Provide the (x, y) coordinate of the cell's center where the given text is located.  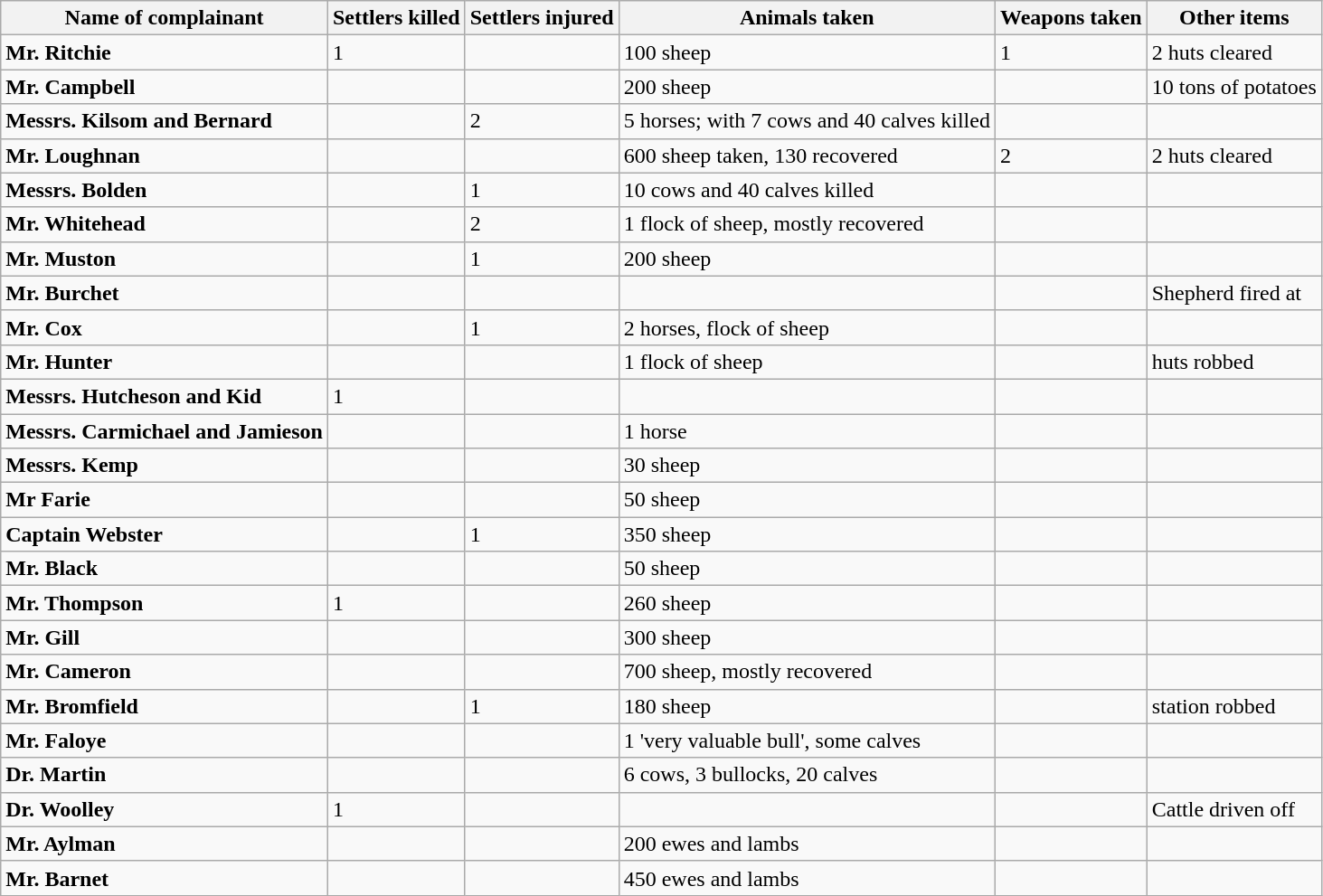
Messrs. Hutcheson and Kid (165, 396)
Mr. Whitehead (165, 224)
Settlers killed (396, 18)
Mr. Ritchie (165, 52)
200 ewes and lambs (807, 844)
Mr. Bromfield (165, 706)
600 sheep taken, 130 recovered (807, 156)
Dr. Woolley (165, 809)
station robbed (1233, 706)
Messrs. Kemp (165, 466)
Animals taken (807, 18)
1 'very valuable bull', some calves (807, 740)
180 sheep (807, 706)
2 horses, flock of sheep (807, 327)
Mr. Hunter (165, 362)
Messrs. Kilsom and Bernard (165, 121)
Cattle driven off (1233, 809)
huts robbed (1233, 362)
Mr. Loughnan (165, 156)
Messrs. Carmichael and Jamieson (165, 431)
Mr. Burchet (165, 293)
1 flock of sheep, mostly recovered (807, 224)
Name of complainant (165, 18)
260 sheep (807, 603)
Dr. Martin (165, 775)
Settlers injured (542, 18)
1 flock of sheep (807, 362)
Mr. Gill (165, 637)
Mr. Cox (165, 327)
6 cows, 3 bullocks, 20 calves (807, 775)
Mr. Barnet (165, 878)
1 horse (807, 431)
300 sheep (807, 637)
Mr. Thompson (165, 603)
Captain Webster (165, 534)
Weapons taken (1071, 18)
10 tons of potatoes (1233, 87)
Other items (1233, 18)
Mr. Black (165, 569)
Mr Farie (165, 500)
100 sheep (807, 52)
10 cows and 40 calves killed (807, 190)
Shepherd fired at (1233, 293)
350 sheep (807, 534)
Mr. Campbell (165, 87)
5 horses; with 7 cows and 40 calves killed (807, 121)
Mr. Faloye (165, 740)
Messrs. Bolden (165, 190)
Mr. Cameron (165, 672)
Mr. Muston (165, 259)
Mr. Aylman (165, 844)
30 sheep (807, 466)
700 sheep, mostly recovered (807, 672)
450 ewes and lambs (807, 878)
